Pinpoint the cell where the given text exists, returning its [X, Y] midpoint coordinate. 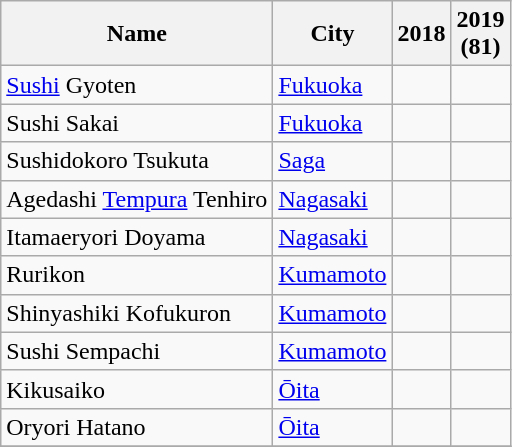
Oryori Hatano [137, 427]
Sushidokoro Tsukuta [137, 161]
Sushi Sakai [137, 123]
Name [137, 34]
Itamaeryori Doyama [137, 237]
2018 [422, 34]
Sushi Sempachi [137, 351]
Sushi Gyoten [137, 85]
Saga [332, 161]
2019(81) [480, 34]
Rurikon [137, 275]
Kikusaiko [137, 389]
City [332, 34]
Agedashi Tempura Tenhiro [137, 199]
Shinyashiki Kofukuron [137, 313]
